Locate the cell with the specified text and output its (x, y) center coordinate. 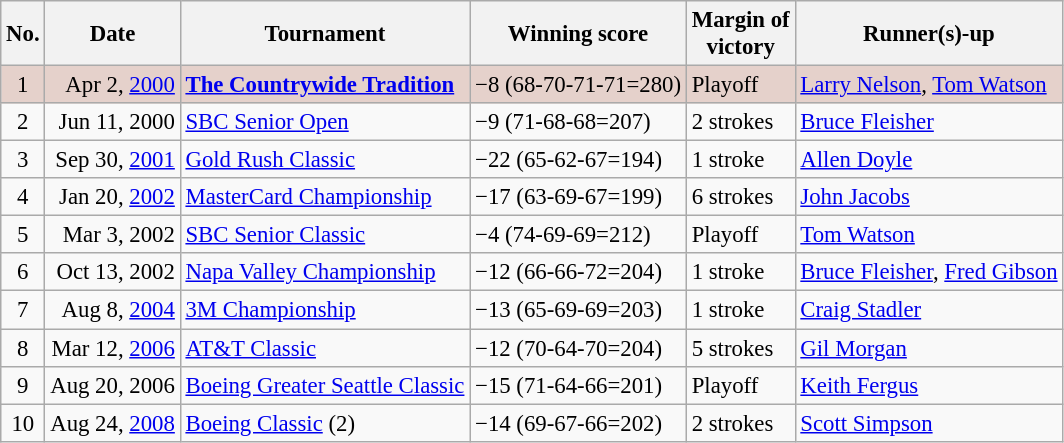
Gil Morgan (929, 348)
Oct 13, 2002 (112, 273)
Jan 20, 2002 (112, 197)
−8 (68-70-71-71=280) (578, 85)
6 (23, 273)
MasterCard Championship (325, 197)
4 (23, 197)
Winning score (578, 34)
Tom Watson (929, 235)
Boeing Classic (2) (325, 423)
No. (23, 34)
Aug 20, 2006 (112, 385)
Bruce Fleisher (929, 122)
−17 (63-69-67=199) (578, 197)
5 strokes (740, 348)
−13 (65-69-69=203) (578, 310)
Apr 2, 2000 (112, 85)
Sep 30, 2001 (112, 160)
AT&T Classic (325, 348)
Keith Fergus (929, 385)
10 (23, 423)
The Countrywide Tradition (325, 85)
Allen Doyle (929, 160)
Larry Nelson, Tom Watson (929, 85)
6 strokes (740, 197)
Aug 8, 2004 (112, 310)
9 (23, 385)
Scott Simpson (929, 423)
Boeing Greater Seattle Classic (325, 385)
−22 (65-62-67=194) (578, 160)
Tournament (325, 34)
SBC Senior Open (325, 122)
−12 (70-64-70=204) (578, 348)
7 (23, 310)
−4 (74-69-69=212) (578, 235)
SBC Senior Classic (325, 235)
3M Championship (325, 310)
Date (112, 34)
−9 (71-68-68=207) (578, 122)
Margin ofvictory (740, 34)
Aug 24, 2008 (112, 423)
8 (23, 348)
Mar 3, 2002 (112, 235)
Craig Stadler (929, 310)
John Jacobs (929, 197)
Runner(s)-up (929, 34)
2 (23, 122)
−12 (66-66-72=204) (578, 273)
Napa Valley Championship (325, 273)
1 (23, 85)
3 (23, 160)
Bruce Fleisher, Fred Gibson (929, 273)
Jun 11, 2000 (112, 122)
−14 (69-67-66=202) (578, 423)
−15 (71-64-66=201) (578, 385)
Mar 12, 2006 (112, 348)
Gold Rush Classic (325, 160)
5 (23, 235)
